Provide the [x, y] coordinate of the cell's center where the given text is located.  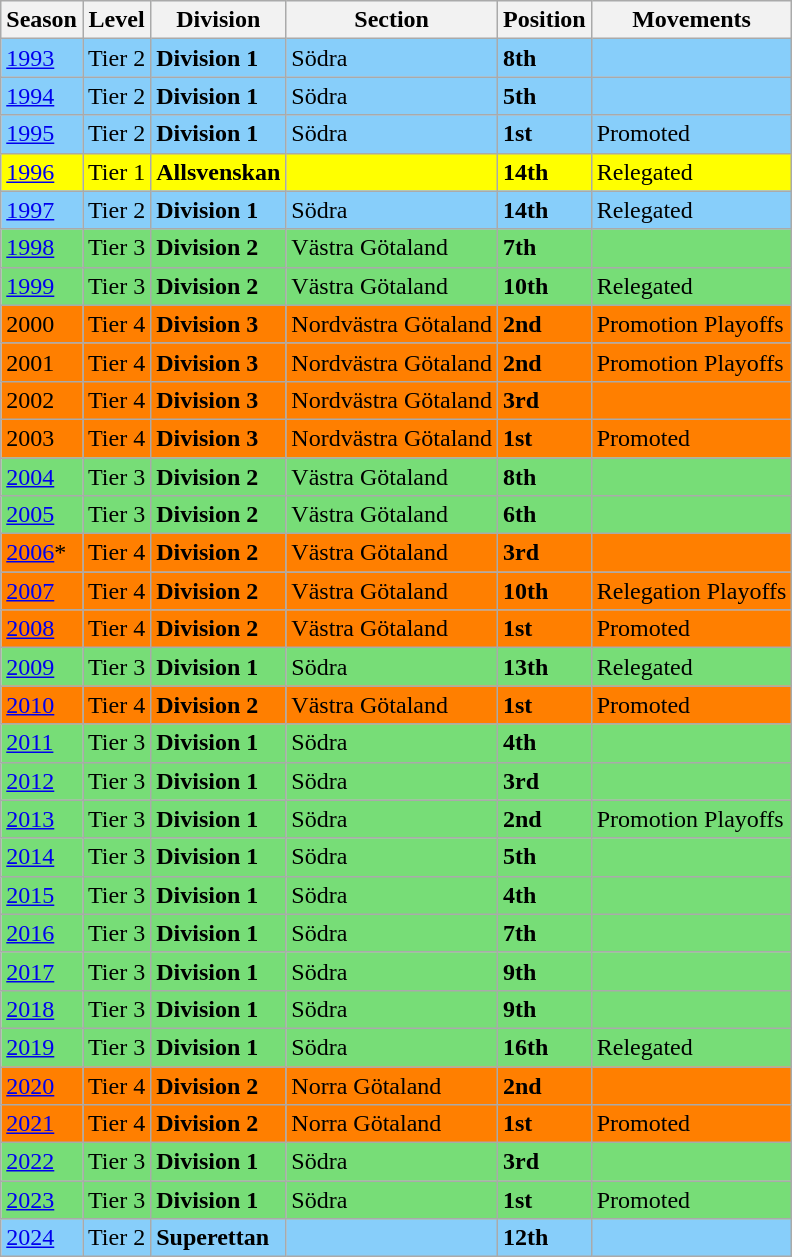
2002 [42, 400]
Tier 1 [116, 172]
16th [544, 1047]
2023 [42, 1200]
1996 [42, 172]
2005 [42, 515]
2000 [42, 324]
2019 [42, 1047]
2012 [42, 781]
2013 [42, 819]
1998 [42, 248]
2015 [42, 895]
Section [392, 20]
2008 [42, 629]
Division [218, 20]
12th [544, 1238]
Superettan [218, 1238]
2016 [42, 933]
2001 [42, 362]
2007 [42, 591]
1994 [42, 96]
Position [544, 20]
2010 [42, 705]
2022 [42, 1162]
1995 [42, 134]
2011 [42, 743]
1993 [42, 58]
2014 [42, 857]
6th [544, 515]
1999 [42, 286]
2006* [42, 553]
Level [116, 20]
2024 [42, 1238]
2021 [42, 1124]
2003 [42, 438]
Allsvenskan [218, 172]
1997 [42, 210]
2004 [42, 477]
Relegation Playoffs [692, 591]
2009 [42, 667]
2017 [42, 971]
2018 [42, 1009]
Movements [692, 20]
13th [544, 667]
Season [42, 20]
2020 [42, 1085]
